Capture the cell that displays the provided text and extract its [x, y] central coordinate. 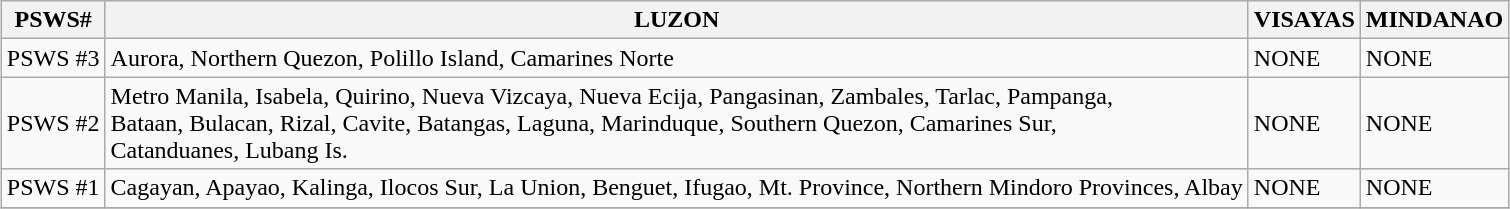
Cagayan, Apayao, Kalinga, Ilocos Sur, La Union, Benguet, Ifugao, Mt. Province, Northern Mindoro Provinces, Albay [676, 188]
LUZON [676, 20]
PSWS# [53, 20]
PSWS #2 [53, 123]
PSWS #1 [53, 188]
VISAYAS [1304, 20]
MINDANAO [1434, 20]
PSWS #3 [53, 58]
Aurora, Northern Quezon, Polillo Island, Camarines Norte [676, 58]
